Determine the (X, Y) coordinate at the center of the cell enclosing the given text.  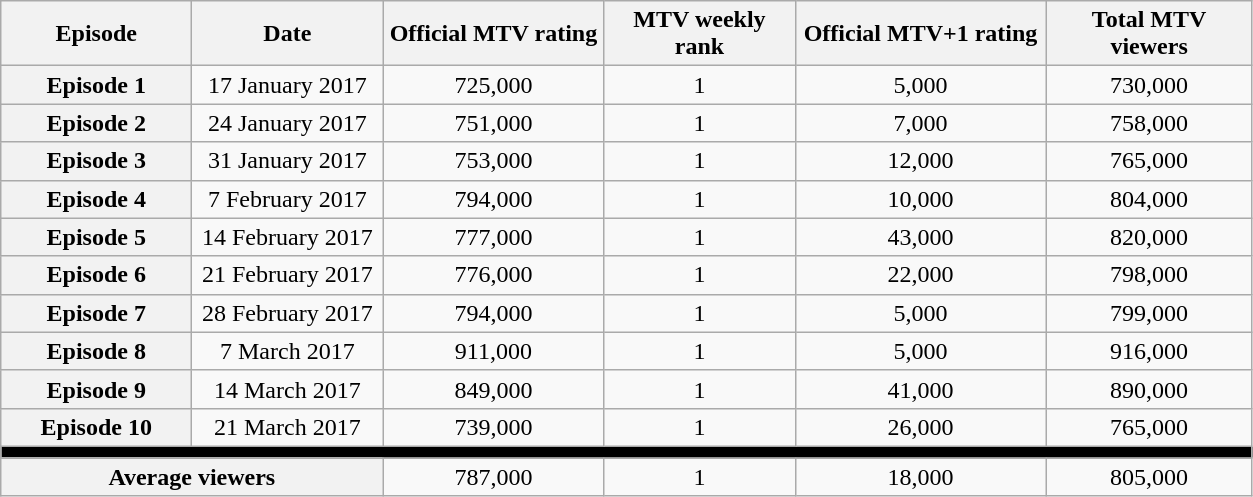
890,000 (1149, 389)
14 March 2017 (288, 389)
Episode 2 (96, 123)
Episode 1 (96, 85)
820,000 (1149, 237)
Episode 3 (96, 161)
31 January 2017 (288, 161)
916,000 (1149, 351)
Episode 9 (96, 389)
10,000 (920, 199)
43,000 (920, 237)
26,000 (920, 427)
Date (288, 34)
Total MTV viewers (1149, 34)
7 February 2017 (288, 199)
22,000 (920, 275)
28 February 2017 (288, 313)
804,000 (1149, 199)
Episode 10 (96, 427)
Episode 8 (96, 351)
849,000 (494, 389)
21 February 2017 (288, 275)
Episode 6 (96, 275)
751,000 (494, 123)
7 March 2017 (288, 351)
12,000 (920, 161)
Episode 5 (96, 237)
41,000 (920, 389)
799,000 (1149, 313)
730,000 (1149, 85)
798,000 (1149, 275)
Episode 7 (96, 313)
Official MTV+1 rating (920, 34)
725,000 (494, 85)
Average viewers (192, 477)
776,000 (494, 275)
753,000 (494, 161)
MTV weekly rank (700, 34)
911,000 (494, 351)
21 March 2017 (288, 427)
24 January 2017 (288, 123)
Episode (96, 34)
758,000 (1149, 123)
14 February 2017 (288, 237)
17 January 2017 (288, 85)
7,000 (920, 123)
Official MTV rating (494, 34)
18,000 (920, 477)
777,000 (494, 237)
805,000 (1149, 477)
787,000 (494, 477)
739,000 (494, 427)
Episode 4 (96, 199)
